Locate the cell with the specified text and output its (x, y) center coordinate. 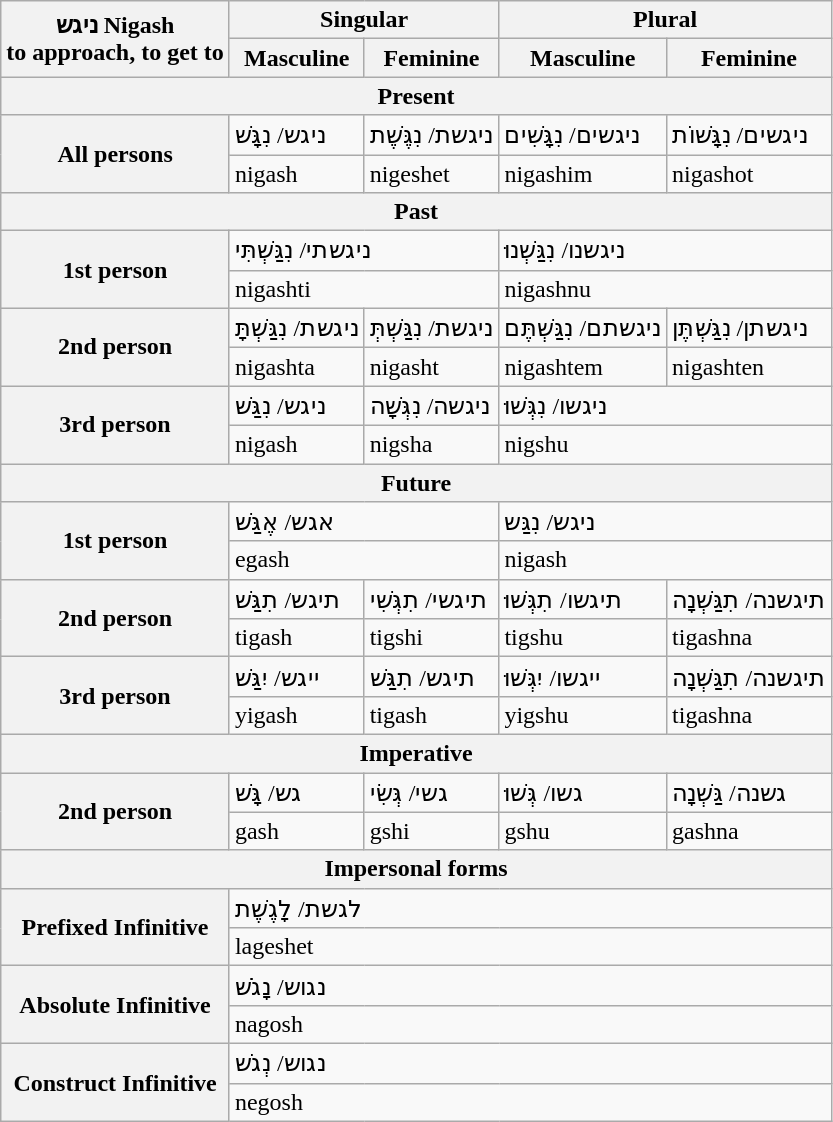
Prefixed Infinitive (116, 927)
yigshu (583, 715)
nigeshet (432, 173)
tigshu (583, 638)
nigashten (750, 367)
nigashot (750, 173)
yigash (296, 715)
ניגשת/ נִגֶּשֶׁת (432, 135)
ניגשתי/ נִגַּשְׁתִּי (364, 251)
ניגשתן/ נִגַּשְׁתֶּן (750, 328)
Imperative (416, 753)
nigashtem (583, 367)
ניגשו/ נִגְּשׁוּ (665, 406)
Impersonal forms (416, 869)
תיגשי/ תִגְּשִׁי (432, 599)
gashna (750, 831)
nigashim (583, 173)
ניגשנו/ נִגַּשְׁנוּ (665, 251)
gash (296, 831)
ניגש/ נִגַּשׁ (296, 406)
nigasht (432, 367)
nigashta (296, 367)
ייגש/ יִגַּשׁ (296, 677)
ניגש/ נִגַּש (665, 522)
ניגשה/ נִגְּשָׁה (432, 406)
תיגשו/ תִגְּשׁוּ (583, 599)
ייגשו/ יִגְּשׁוּ (583, 677)
nagosh (530, 1024)
gshi (432, 831)
nigshu (665, 444)
גשנה/ גַּשְׁנָה (750, 792)
גשי/ גְּשִׂי (432, 792)
nigashnu (665, 289)
אגש/ אֶגַּשׁ (364, 522)
ניגשת/ נִגַּשְׁתְּ (432, 328)
nigashti (364, 289)
egash (364, 560)
tigshi (432, 638)
negosh (530, 1102)
ניגשתם/ נִגַּשְׁתֶּם (583, 328)
gshu (583, 831)
גשו/ גְּשׁוּ (583, 792)
גש/ גָּשׁ (296, 792)
Singular (364, 20)
לגשת/ לָגֶשֶׁת (530, 908)
ניגש/ נִגָּשׁ (296, 135)
Construct Infinitive (116, 1082)
Present (416, 96)
ניגשים/ נִגָּשִׁים (583, 135)
nigsha (432, 444)
All persons (116, 154)
נגוש/ נָגֹשׁ (530, 986)
נגוש/ נְגֹש (530, 1063)
lageshet (530, 947)
Past (416, 212)
ניגשת/ נִגַּשְׁתָּ (296, 328)
ניגשים/ נִגָּשׁוֹת (750, 135)
Absolute Infinitive (116, 1005)
Plural (665, 20)
ניגש Nigashto approach, to get to (116, 39)
Future (416, 483)
